From the cell containing the given text, extract its center point as [x, y] coordinate. 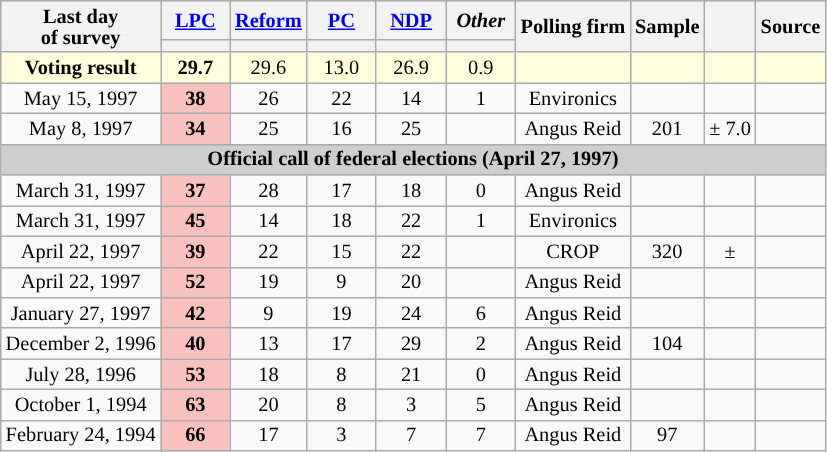
39 [195, 252]
Source [790, 26]
Last day of survey [81, 26]
201 [667, 128]
December 2, 1996 [81, 344]
Official call of federal elections (April 27, 1997) [413, 160]
13.0 [342, 68]
± 7.0 [730, 128]
July 28, 1996 [81, 374]
29.6 [268, 68]
Other [481, 20]
CROP [573, 252]
NDP [411, 20]
37 [195, 190]
Voting result [81, 68]
28 [268, 190]
29.7 [195, 68]
63 [195, 404]
± [730, 252]
May 15, 1997 [81, 98]
February 24, 1994 [81, 436]
May 8, 1997 [81, 128]
26.9 [411, 68]
6 [481, 312]
40 [195, 344]
38 [195, 98]
53 [195, 374]
January 27, 1997 [81, 312]
Reform [268, 20]
October 1, 1994 [81, 404]
21 [411, 374]
LPC [195, 20]
0.9 [481, 68]
2 [481, 344]
26 [268, 98]
52 [195, 282]
Polling firm [573, 26]
45 [195, 220]
66 [195, 436]
34 [195, 128]
16 [342, 128]
104 [667, 344]
97 [667, 436]
PC [342, 20]
29 [411, 344]
5 [481, 404]
15 [342, 252]
42 [195, 312]
24 [411, 312]
13 [268, 344]
Sample [667, 26]
320 [667, 252]
